Identify which cell holds the provided text, then report its (X, Y) central coordinate. 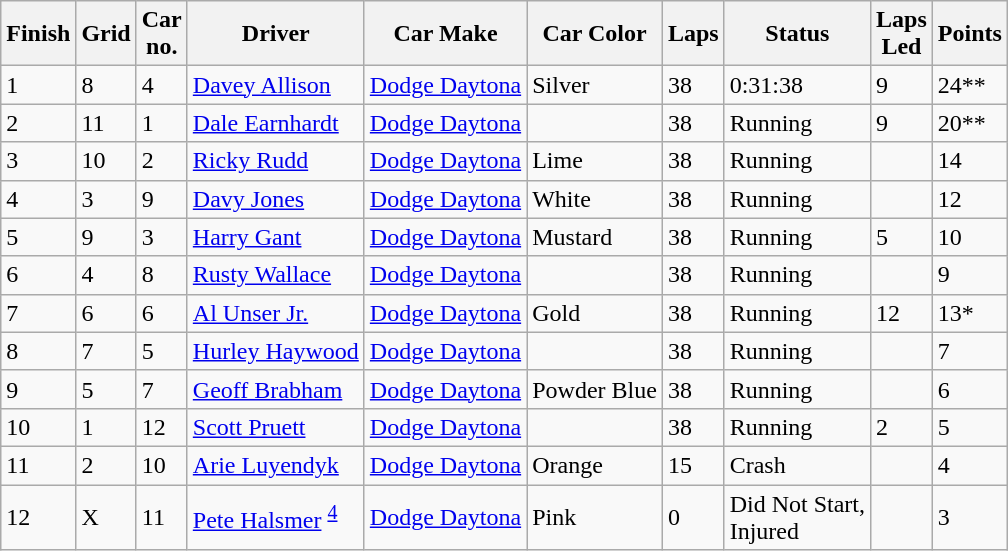
Status (797, 34)
LapsLed (902, 34)
14 (970, 161)
15 (693, 465)
Dale Earnhardt (276, 123)
0 (693, 516)
Powder Blue (595, 389)
Rusty Wallace (276, 275)
Pink (595, 516)
Hurley Haywood (276, 351)
Pete Halsmer 4 (276, 516)
Geoff Brabham (276, 389)
Laps (693, 34)
Crash (797, 465)
Points (970, 34)
Car Color (595, 34)
White (595, 199)
Davey Allison (276, 85)
X (106, 516)
0:31:38 (797, 85)
Silver (595, 85)
Grid (106, 34)
Lime (595, 161)
Finish (38, 34)
Driver (276, 34)
Gold (595, 313)
Davy Jones (276, 199)
Orange (595, 465)
13* (970, 313)
Carno. (162, 34)
Al Unser Jr. (276, 313)
Ricky Rudd (276, 161)
Did Not Start,Injured (797, 516)
20** (970, 123)
Car Make (445, 34)
Scott Pruett (276, 427)
24** (970, 85)
Arie Luyendyk (276, 465)
Harry Gant (276, 237)
Mustard (595, 237)
